Output the [x, y] coordinate of the center of the cell containing the given text.  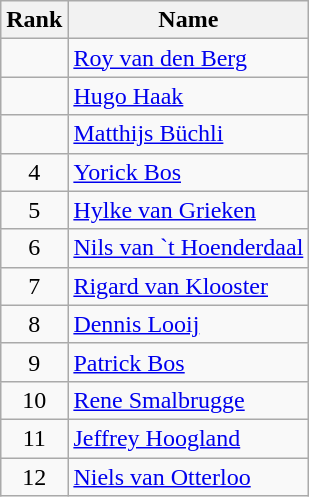
Patrick Bos [188, 362]
Nils van `t Hoenderdaal [188, 248]
Name [188, 20]
Yorick Bos [188, 172]
Roy van den Berg [188, 58]
4 [34, 172]
Rene Smalbrugge [188, 400]
Rigard van Klooster [188, 286]
Hugo Haak [188, 96]
11 [34, 438]
7 [34, 286]
Matthijs Büchli [188, 134]
Hylke van Grieken [188, 210]
6 [34, 248]
5 [34, 210]
Jeffrey Hoogland [188, 438]
Niels van Otterloo [188, 477]
12 [34, 477]
10 [34, 400]
8 [34, 324]
Dennis Looij [188, 324]
Rank [34, 20]
9 [34, 362]
